Output the (x, y) coordinate of the center of the cell containing the given text.  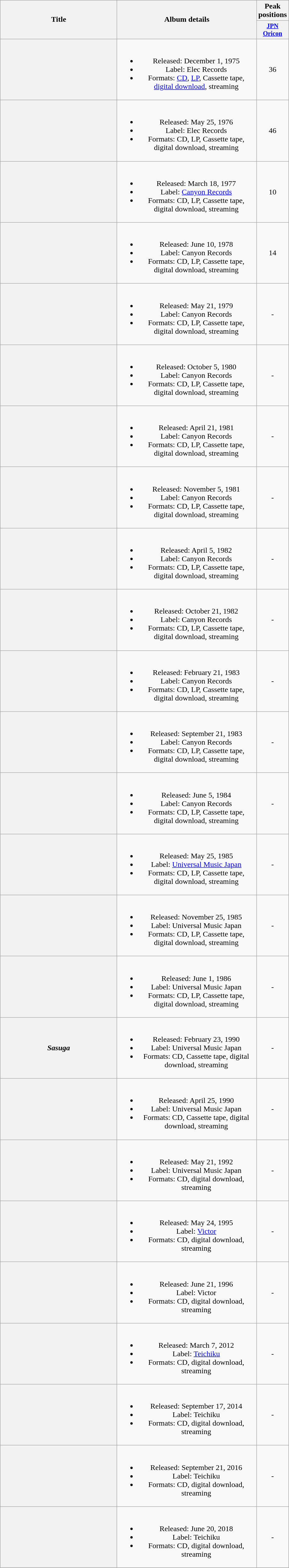
Released: May 21, 1979Label: Canyon RecordsFormats: CD, LP, Cassette tape, digital download, streaming (187, 314)
Released: September 21, 2016Label: TeichikuFormats: CD, digital download, streaming (187, 1476)
Released: April 25, 1990Label: Universal Music JapanFormats: CD, Cassette tape, digital download, streaming (187, 1109)
Album details (187, 20)
Released: March 18, 1977Label: Canyon RecordsFormats: CD, LP, Cassette tape, digital download, streaming (187, 192)
Released: February 23, 1990Label: Universal Music JapanFormats: CD, Cassette tape, digital download, streaming (187, 1048)
Released: November 5, 1981Label: Canyon RecordsFormats: CD, LP, Cassette tape, digital download, streaming (187, 498)
Released: April 5, 1982Label: Canyon RecordsFormats: CD, LP, Cassette tape, digital download, streaming (187, 559)
Released: May 25, 1976Label: Elec RecordsFormats: CD, LP, Cassette tape, digital download, streaming (187, 131)
Released: May 21, 1992Label: Universal Music JapanFormats: CD, digital download, streaming (187, 1170)
Released: October 21, 1982Label: Canyon RecordsFormats: CD, LP, Cassette tape, digital download, streaming (187, 620)
Released: February 21, 1983Label: Canyon RecordsFormats: CD, LP, Cassette tape, digital download, streaming (187, 681)
Released: June 21, 1996Label: VictorFormats: CD, digital download, streaming (187, 1293)
Sasuga (59, 1048)
Released: May 24, 1995Label: VictorFormats: CD, digital download, streaming (187, 1231)
Released: September 17, 2014Label: TeichikuFormats: CD, digital download, streaming (187, 1415)
Released: April 21, 1981Label: Canyon RecordsFormats: CD, LP, Cassette tape, digital download, streaming (187, 436)
Released: June 1, 1986Label: Universal Music JapanFormats: CD, LP, Cassette tape, digital download, streaming (187, 987)
Released: March 7, 2012Label: TeichikuFormats: CD, digital download, streaming (187, 1354)
JPNOricon (273, 30)
Released: June 10, 1978Label: Canyon RecordsFormats: CD, LP, Cassette tape, digital download, streaming (187, 253)
Released: December 1, 1975Label: Elec RecordsFormats: CD, LP, Cassette tape, digital download, streaming (187, 69)
Released: November 25, 1985Label: Universal Music JapanFormats: CD, LP, Cassette tape, digital download, streaming (187, 925)
Released: October 5, 1980Label: Canyon RecordsFormats: CD, LP, Cassette tape, digital download, streaming (187, 375)
Released: May 25, 1985Label: Universal Music JapanFormats: CD, LP, Cassette tape, digital download, streaming (187, 864)
Released: June 20, 2018Label: TeichikuFormats: CD, digital download, streaming (187, 1537)
46 (273, 131)
Released: September 21, 1983Label: Canyon RecordsFormats: CD, LP, Cassette tape, digital download, streaming (187, 742)
Peak positions (273, 11)
Title (59, 20)
14 (273, 253)
10 (273, 192)
Released: June 5, 1984Label: Canyon RecordsFormats: CD, LP, Cassette tape, digital download, streaming (187, 803)
36 (273, 69)
